Find where the given text appears and provide that cell's center as (X, Y) coordinate. 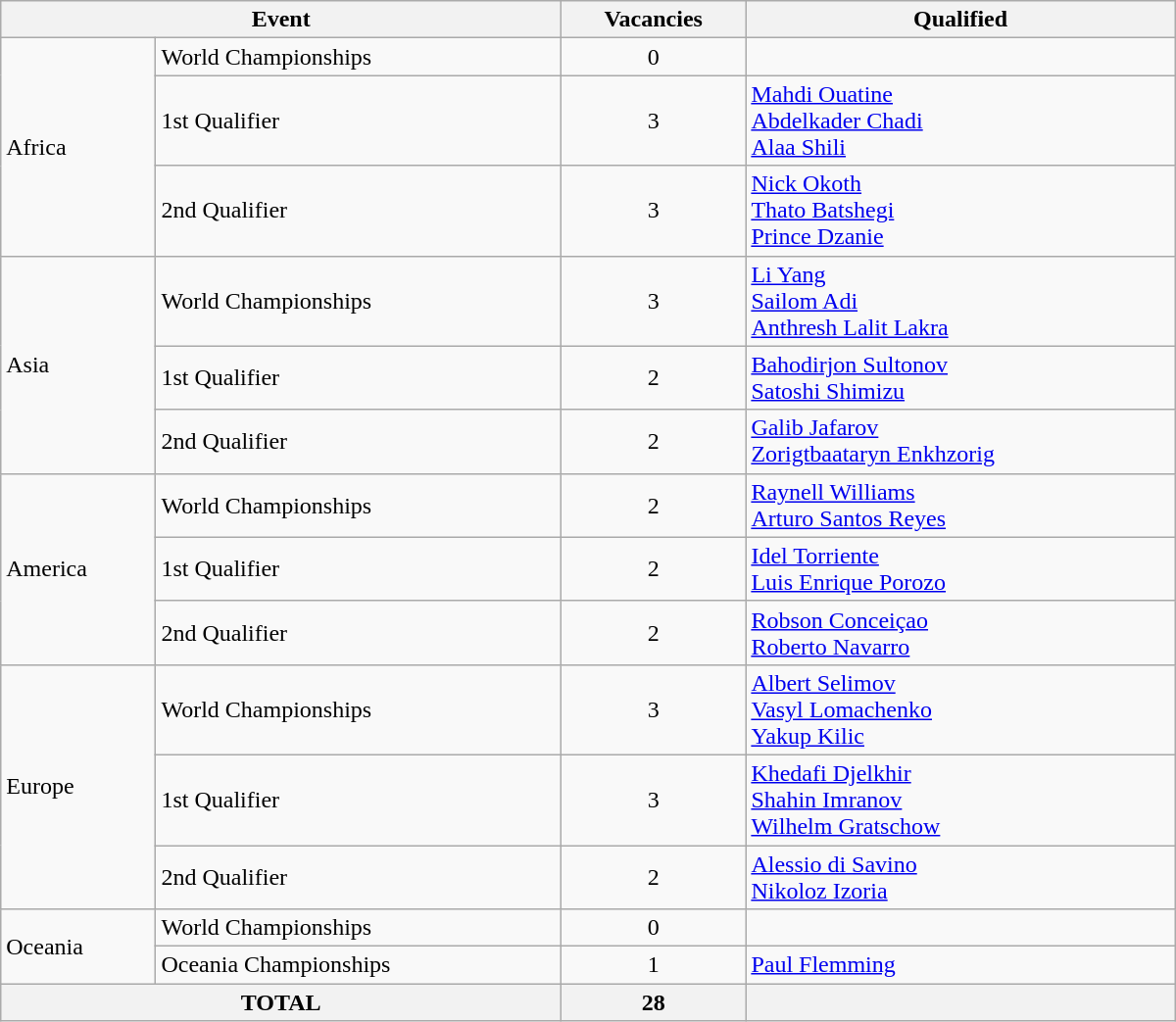
Albert Selimov Vasyl Lomachenko Yakup Kilic (960, 709)
Li Yang Sailom Adi Anthresh Lalit Lakra (960, 301)
Paul Flemming (960, 965)
Vacancies (654, 20)
Oceania (78, 947)
Asia (78, 365)
Mahdi Ouatine Abdelkader Chadi Alaa Shili (960, 121)
Idel Torriente Luis Enrique Porozo (960, 568)
Event (281, 20)
Africa (78, 147)
Alessio di Savino Nikoloz Izoria (960, 876)
Nick Okoth Thato Batshegi Prince Dzanie (960, 211)
TOTAL (281, 1002)
Qualified (960, 20)
1 (654, 965)
Raynell Williams Arturo Santos Reyes (960, 506)
Galib Jafarov Zorigtbaataryn Enkhzorig (960, 441)
Oceania Championships (359, 965)
Khedafi Djelkhir Shahin Imranov Wilhelm Gratschow (960, 800)
Bahodirjon Sultonov Satoshi Shimizu (960, 378)
Europe (78, 786)
Robson Conceiçao Roberto Navarro (960, 633)
America (78, 568)
28 (654, 1002)
